Detect which cell encompasses the target text, then output its [X, Y] center coordinate. 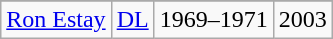
Ron Estay [56, 20]
2003 [302, 20]
1969–1971 [214, 20]
DL [132, 20]
